Identify which cell holds the provided text, then report its [X, Y] central coordinate. 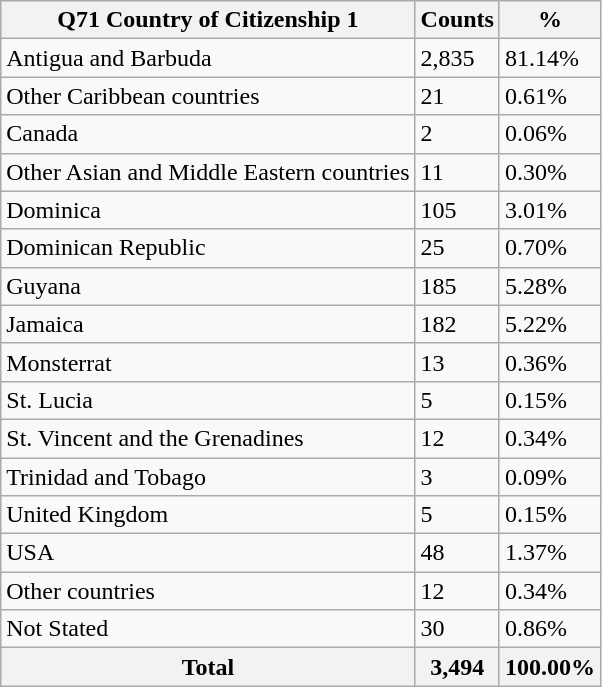
2 [457, 134]
Dominican Republic [208, 248]
USA [208, 553]
St. Vincent and the Grenadines [208, 438]
182 [457, 324]
11 [457, 172]
Q71 Country of Citizenship 1 [208, 20]
Other Asian and Middle Eastern countries [208, 172]
185 [457, 286]
48 [457, 553]
13 [457, 362]
Antigua and Barbuda [208, 58]
Trinidad and Tobago [208, 477]
3,494 [457, 667]
Guyana [208, 286]
5.22% [550, 324]
0.30% [550, 172]
81.14% [550, 58]
100.00% [550, 667]
3 [457, 477]
0.86% [550, 629]
105 [457, 210]
30 [457, 629]
0.61% [550, 96]
Counts [457, 20]
Monsterrat [208, 362]
Canada [208, 134]
0.06% [550, 134]
Not Stated [208, 629]
St. Lucia [208, 400]
0.70% [550, 248]
Total [208, 667]
United Kingdom [208, 515]
0.36% [550, 362]
1.37% [550, 553]
21 [457, 96]
25 [457, 248]
% [550, 20]
Other Caribbean countries [208, 96]
2,835 [457, 58]
0.09% [550, 477]
Other countries [208, 591]
5.28% [550, 286]
Jamaica [208, 324]
Dominica [208, 210]
3.01% [550, 210]
